Find where the given text appears and provide that cell's center as (X, Y) coordinate. 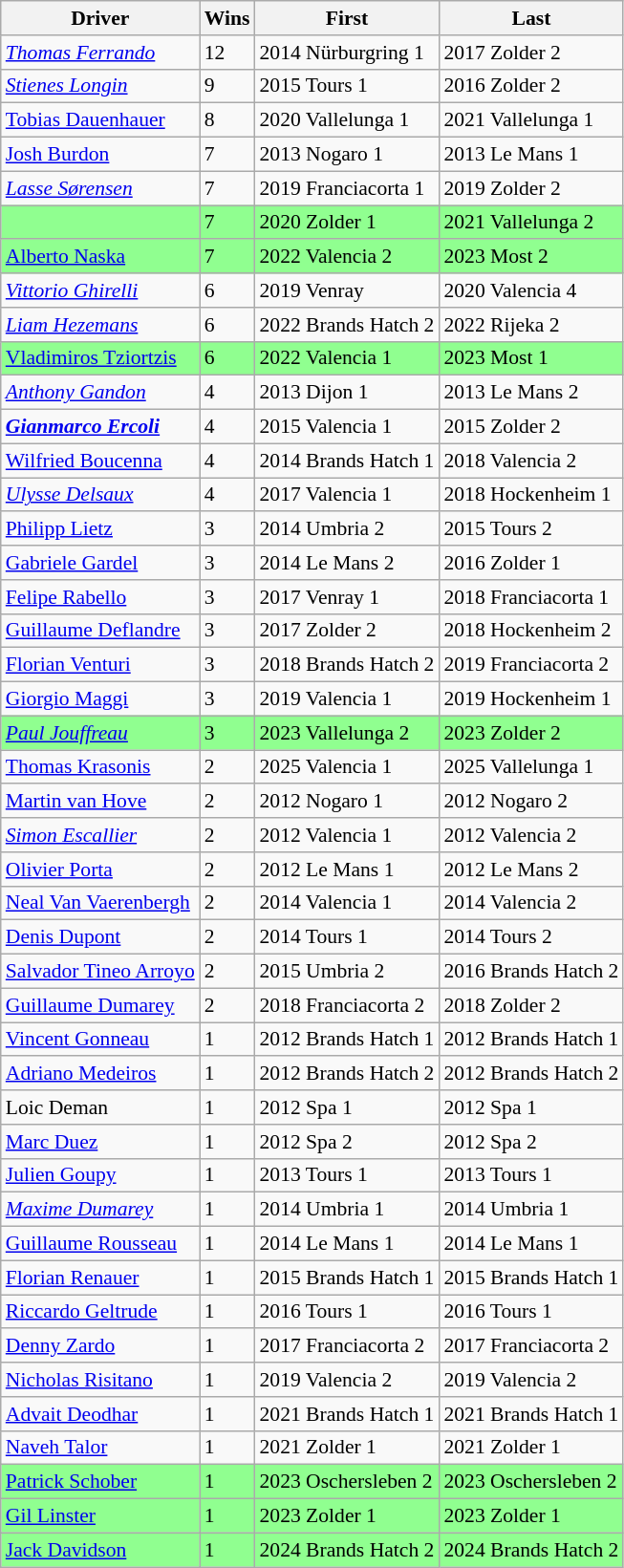
2021 Vallelunga 1 (531, 120)
Neal Van Vaerenbergh (100, 903)
2022 Valencia 2 (346, 257)
Martin van Hove (100, 802)
2017 Valencia 1 (346, 495)
Paul Jouffreau (100, 733)
Adriano Medeiros (100, 1074)
Denny Zardo (100, 1346)
Anthony Gandon (100, 393)
2025 Vallelunga 1 (531, 767)
2014 Tours 2 (531, 937)
Lasse Sørensen (100, 188)
2025 Valencia 1 (346, 767)
2018 Valencia 2 (531, 461)
2014 Valencia 1 (346, 903)
2014 Umbria 2 (346, 529)
Gil Linster (100, 1516)
Stienes Longin (100, 86)
2021 Vallelunga 2 (531, 223)
Philipp Lietz (100, 529)
Florian Venturi (100, 665)
Alberto Naska (100, 257)
2013 Le Mans 2 (531, 393)
2018 Franciacorta 2 (346, 1005)
2013 Le Mans 1 (531, 155)
Josh Burdon (100, 155)
2019 Franciacorta 2 (531, 665)
2012 Valencia 2 (531, 835)
2022 Rijeka 2 (531, 325)
Gabriele Gardel (100, 563)
2012 Valencia 1 (346, 835)
2013 Nogaro 1 (346, 155)
2023 Most 2 (531, 257)
2015 Zolder 2 (531, 427)
Liam Hezemans (100, 325)
2016 Zolder 1 (531, 563)
2014 Le Mans 2 (346, 563)
2020 Zolder 1 (346, 223)
2014 Nürburgring 1 (346, 53)
2023 Zolder 2 (531, 733)
Guillaume Deflandre (100, 631)
Nicholas Risitano (100, 1380)
Thomas Krasonis (100, 767)
2014 Tours 1 (346, 937)
2020 Vallelunga 1 (346, 120)
2019 Valencia 1 (346, 699)
Guillaume Dumarey (100, 1005)
2012 Nogaro 2 (531, 802)
2015 Valencia 1 (346, 427)
2014 Brands Hatch 1 (346, 461)
12 (227, 53)
Vittorio Ghirelli (100, 290)
Advait Deodhar (100, 1414)
Patrick Schober (100, 1482)
Giorgio Maggi (100, 699)
2022 Valencia 1 (346, 358)
Felipe Rabello (100, 597)
Maxime Dumarey (100, 1210)
Guillaume Rousseau (100, 1244)
9 (227, 86)
2018 Franciacorta 1 (531, 597)
Thomas Ferrando (100, 53)
Vladimiros Tziortzis (100, 358)
2018 Hockenheim 2 (531, 631)
Olivier Porta (100, 870)
Vincent Gonneau (100, 1040)
2019 Hockenheim 1 (531, 699)
2017 Venray 1 (346, 597)
2014 Valencia 2 (531, 903)
Tobias Dauenhauer (100, 120)
2016 Zolder 2 (531, 86)
2012 Nogaro 1 (346, 802)
Driver (100, 18)
2019 Zolder 2 (531, 188)
Riccardo Geltrude (100, 1312)
2012 Le Mans 2 (531, 870)
2019 Venray (346, 290)
2013 Dijon 1 (346, 393)
2015 Umbria 2 (346, 972)
2019 Franciacorta 1 (346, 188)
2023 Most 1 (531, 358)
2018 Hockenheim 1 (531, 495)
Jack Davidson (100, 1550)
Denis Dupont (100, 937)
2012 Le Mans 1 (346, 870)
2020 Valencia 4 (531, 290)
First (346, 18)
Naveh Talor (100, 1448)
2015 Tours 2 (531, 529)
Gianmarco Ercoli (100, 427)
8 (227, 120)
Marc Duez (100, 1142)
2018 Zolder 2 (531, 1005)
2023 Vallelunga 2 (346, 733)
2022 Brands Hatch 2 (346, 325)
Wilfried Boucenna (100, 461)
Wins (227, 18)
2016 Brands Hatch 2 (531, 972)
Ulysse Delsaux (100, 495)
Loic Deman (100, 1107)
Salvador Tineo Arroyo (100, 972)
2015 Tours 1 (346, 86)
Simon Escallier (100, 835)
Florian Renauer (100, 1278)
2018 Brands Hatch 2 (346, 665)
Last (531, 18)
Julien Goupy (100, 1175)
